Output the [x, y] coordinate of the center of the cell containing the given text.  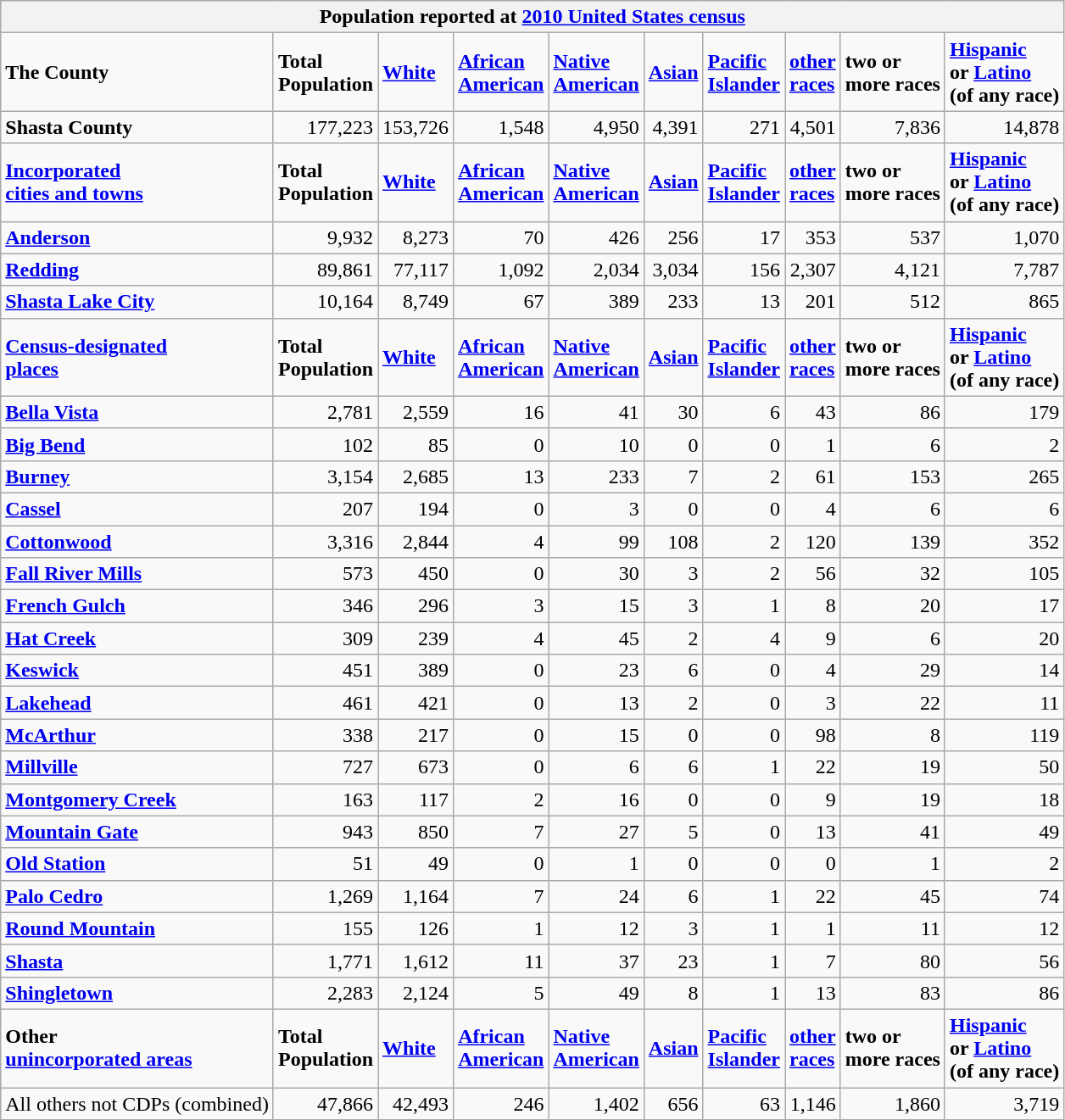
7,787 [1004, 270]
50 [1004, 767]
Shasta Lake City [137, 302]
850 [415, 832]
Otherunincorporated areas [137, 1048]
9,932 [326, 237]
271 [744, 127]
80 [892, 961]
2,034 [596, 270]
656 [673, 1103]
85 [415, 444]
108 [673, 542]
Shasta County [137, 127]
451 [326, 671]
2,307 [813, 270]
Shingletown [137, 993]
1,146 [813, 1103]
1,612 [415, 961]
10 [596, 444]
8,273 [415, 237]
2,283 [326, 993]
179 [1004, 412]
Round Mountain [137, 928]
10,164 [326, 302]
Redding [137, 270]
18 [1004, 800]
Fall River Mills [137, 574]
512 [892, 302]
119 [1004, 735]
461 [326, 703]
74 [1004, 896]
Population reported at 2010 United States census [532, 17]
1,860 [892, 1103]
217 [415, 735]
265 [1004, 476]
63 [744, 1103]
37 [596, 961]
29 [892, 671]
3,316 [326, 542]
865 [1004, 302]
4,121 [892, 270]
4,501 [813, 127]
Montgomery Creek [137, 800]
61 [813, 476]
Big Bend [137, 444]
Old Station [137, 864]
1,771 [326, 961]
120 [813, 542]
102 [326, 444]
246 [501, 1103]
Census-designatedplaces [137, 357]
207 [326, 509]
The County [137, 72]
4,950 [596, 127]
450 [415, 574]
32 [892, 574]
27 [596, 832]
153,726 [415, 127]
352 [1004, 542]
727 [326, 767]
163 [326, 800]
47,866 [326, 1103]
139 [892, 542]
2,781 [326, 412]
338 [326, 735]
83 [892, 993]
673 [415, 767]
Palo Cedro [137, 896]
Keswick [137, 671]
239 [415, 638]
2,124 [415, 993]
Anderson [137, 237]
51 [326, 864]
194 [415, 509]
2,559 [415, 412]
Lakehead [137, 703]
3,719 [1004, 1103]
296 [415, 606]
126 [415, 928]
573 [326, 574]
153 [892, 476]
3,034 [673, 270]
421 [415, 703]
89,861 [326, 270]
24 [596, 896]
426 [596, 237]
353 [813, 237]
French Gulch [137, 606]
256 [673, 237]
156 [744, 270]
Cottonwood [137, 542]
Hat Creek [137, 638]
14 [1004, 671]
70 [501, 237]
201 [813, 302]
McArthur [137, 735]
1,092 [501, 270]
Millville [137, 767]
98 [813, 735]
42,493 [415, 1103]
155 [326, 928]
43 [813, 412]
1,164 [415, 896]
Shasta [137, 961]
537 [892, 237]
8,749 [415, 302]
Burney [137, 476]
4,391 [673, 127]
346 [326, 606]
309 [326, 638]
1,402 [596, 1103]
Bella Vista [137, 412]
Cassel [137, 509]
1,070 [1004, 237]
2,685 [415, 476]
Incorporatedcities and towns [137, 182]
7,836 [892, 127]
177,223 [326, 127]
117 [415, 800]
1,548 [501, 127]
All others not CDPs (combined) [137, 1103]
3,154 [326, 476]
14,878 [1004, 127]
Mountain Gate [137, 832]
1,269 [326, 896]
105 [1004, 574]
77,117 [415, 270]
99 [596, 542]
943 [326, 832]
67 [501, 302]
2,844 [415, 542]
